Return the (X, Y) coordinate for the center point of the cell that contains the specified text.  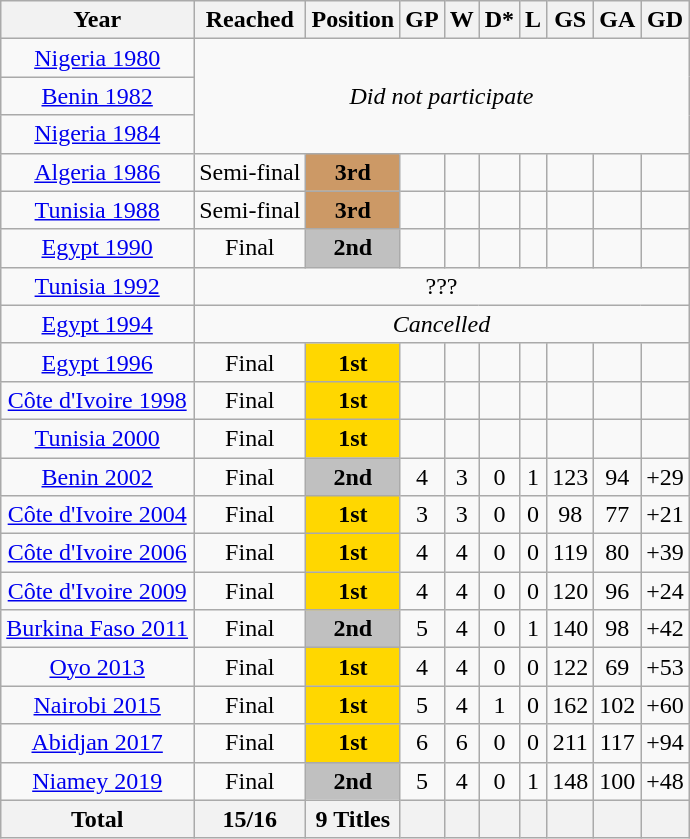
GP (422, 20)
94 (618, 477)
+48 (666, 781)
Year (98, 20)
Côte d'Ivoire 2006 (98, 553)
Côte d'Ivoire 2004 (98, 515)
100 (618, 781)
140 (570, 629)
+60 (666, 705)
+24 (666, 591)
Nigeria 1980 (98, 58)
9 Titles (353, 819)
+29 (666, 477)
+42 (666, 629)
Nigeria 1984 (98, 134)
102 (618, 705)
D* (499, 20)
??? (442, 286)
Cancelled (442, 324)
162 (570, 705)
W (462, 20)
Côte d'Ivoire 1998 (98, 400)
Oyo 2013 (98, 667)
15/16 (250, 819)
119 (570, 553)
GA (618, 20)
77 (618, 515)
Nairobi 2015 (98, 705)
Benin 1982 (98, 96)
Total (98, 819)
96 (618, 591)
+21 (666, 515)
Burkina Faso 2011 (98, 629)
123 (570, 477)
Tunisia 1992 (98, 286)
Position (353, 20)
L (534, 20)
Did not participate (442, 96)
Reached (250, 20)
Algeria 1986 (98, 172)
69 (618, 667)
122 (570, 667)
148 (570, 781)
+94 (666, 743)
117 (618, 743)
+39 (666, 553)
GD (666, 20)
80 (618, 553)
120 (570, 591)
211 (570, 743)
Tunisia 1988 (98, 210)
Tunisia 2000 (98, 438)
Egypt 1996 (98, 362)
Côte d'Ivoire 2009 (98, 591)
Egypt 1990 (98, 248)
Abidjan 2017 (98, 743)
+53 (666, 667)
GS (570, 20)
Niamey 2019 (98, 781)
Egypt 1994 (98, 324)
Benin 2002 (98, 477)
